Return (X, Y) of the center of cell containing provided text 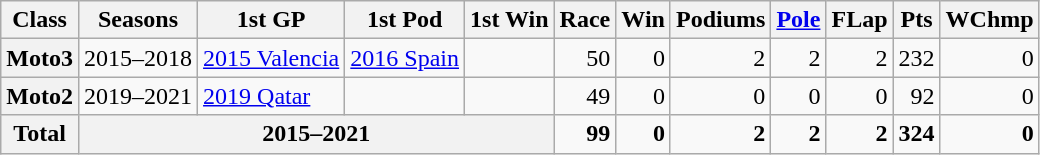
1st Pod (405, 20)
99 (585, 134)
Win (644, 20)
Podiums (720, 20)
Race (585, 20)
Class (40, 20)
2016 Spain (405, 58)
FLap (860, 20)
Total (40, 134)
Pts (916, 20)
1st Win (510, 20)
1st GP (272, 20)
49 (585, 96)
Moto3 (40, 58)
Pole (798, 20)
2015 Valencia (272, 58)
2015–2018 (138, 58)
2019–2021 (138, 96)
232 (916, 58)
WChmp (990, 20)
2019 Qatar (272, 96)
50 (585, 58)
2015–2021 (316, 134)
Moto2 (40, 96)
Seasons (138, 20)
324 (916, 134)
92 (916, 96)
